Return (x, y) of the center of cell containing provided text 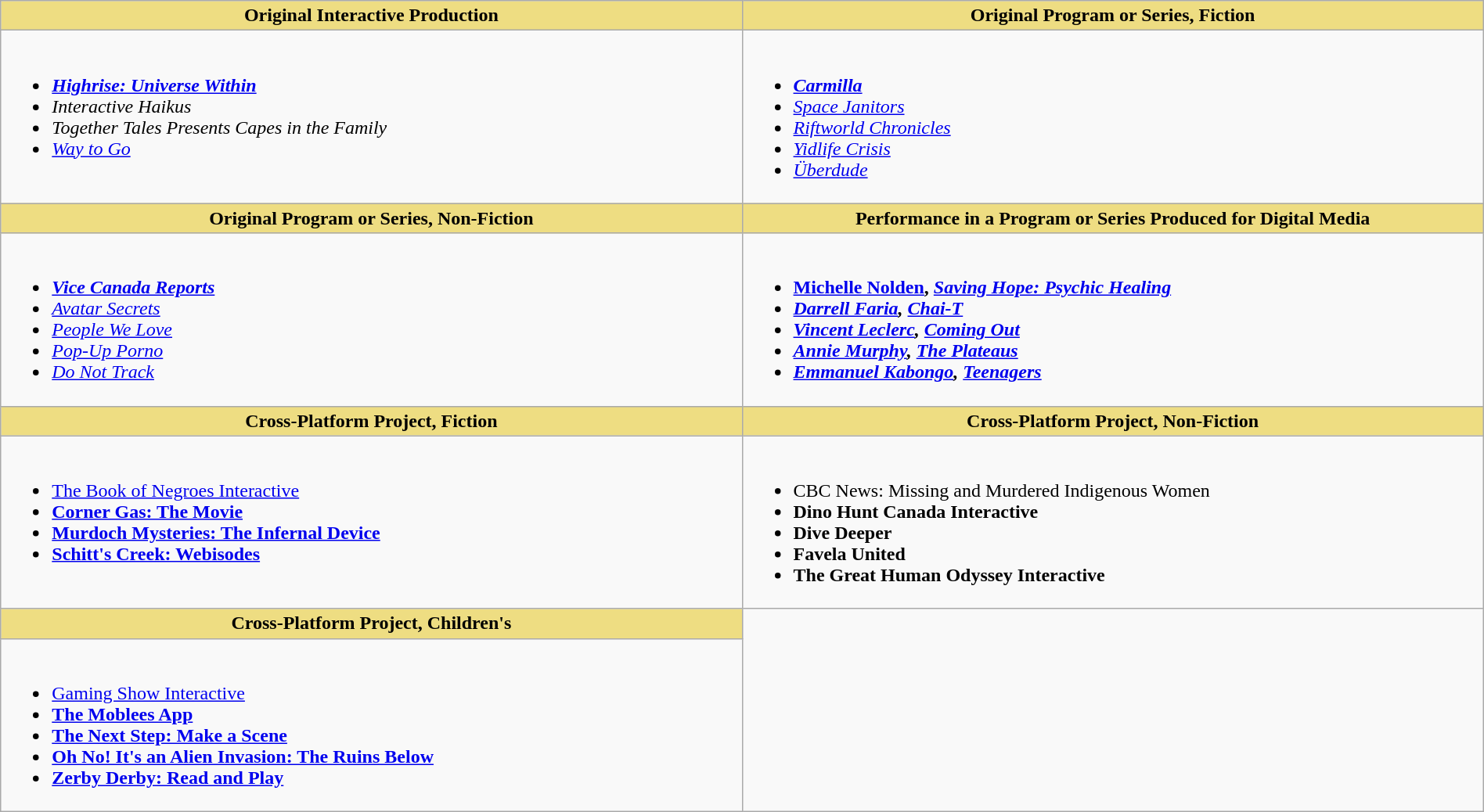
Cross-Platform Project, Non-Fiction (1113, 421)
The Book of Negroes InteractiveCorner Gas: The MovieMurdoch Mysteries: The Infernal DeviceSchitt's Creek: Webisodes (371, 523)
Original Interactive Production (371, 16)
Highrise: Universe WithinInteractive HaikusTogether Tales Presents Capes in the FamilyWay to Go (371, 117)
CarmillaSpace JanitorsRiftworld ChroniclesYidlife CrisisÜberdude (1113, 117)
Cross-Platform Project, Fiction (371, 421)
Performance in a Program or Series Produced for Digital Media (1113, 218)
Original Program or Series, Fiction (1113, 16)
Original Program or Series, Non-Fiction (371, 218)
CBC News: Missing and Murdered Indigenous WomenDino Hunt Canada InteractiveDive DeeperFavela UnitedThe Great Human Odyssey Interactive (1113, 523)
Cross-Platform Project, Children's (371, 623)
Vice Canada ReportsAvatar SecretsPeople We LovePop-Up PornoDo Not Track (371, 319)
Gaming Show InteractiveThe Moblees AppThe Next Step: Make a SceneOh No! It's an Alien Invasion: The Ruins BelowZerby Derby: Read and Play (371, 724)
Michelle Nolden, Saving Hope: Psychic HealingDarrell Faria, Chai-TVincent Leclerc, Coming OutAnnie Murphy, The PlateausEmmanuel Kabongo, Teenagers (1113, 319)
